Detect which cell encompasses the target text, then output its (X, Y) center coordinate. 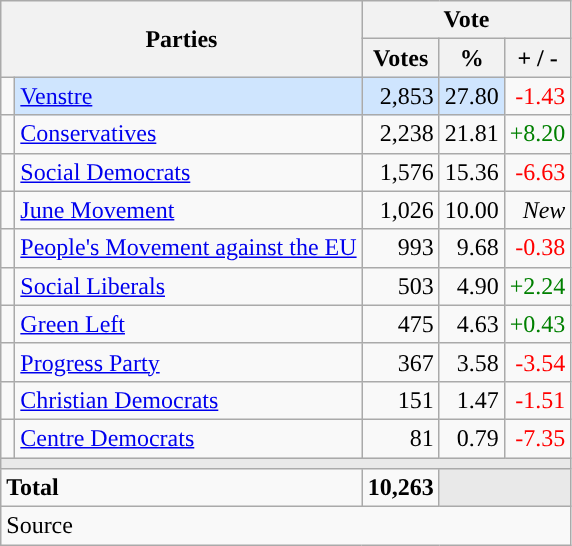
0.79 (472, 438)
Christian Democrats (188, 400)
-1.51 (538, 400)
1.47 (472, 400)
21.81 (472, 134)
Conservatives (188, 134)
-3.54 (538, 362)
Votes (400, 58)
367 (400, 362)
10.00 (472, 210)
1,026 (400, 210)
-6.63 (538, 172)
June Movement (188, 210)
9.68 (472, 248)
+8.20 (538, 134)
-7.35 (538, 438)
4.90 (472, 286)
-0.38 (538, 248)
10,263 (400, 488)
Vote (466, 20)
15.36 (472, 172)
2,238 (400, 134)
Total (182, 488)
New (538, 210)
+ / - (538, 58)
3.58 (472, 362)
1,576 (400, 172)
27.80 (472, 96)
993 (400, 248)
Centre Democrats (188, 438)
81 (400, 438)
503 (400, 286)
2,853 (400, 96)
Social Democrats (188, 172)
% (472, 58)
Progress Party (188, 362)
+2.24 (538, 286)
Venstre (188, 96)
Green Left (188, 324)
475 (400, 324)
Social Liberals (188, 286)
151 (400, 400)
People's Movement against the EU (188, 248)
-1.43 (538, 96)
4.63 (472, 324)
+0.43 (538, 324)
Source (286, 526)
Parties (182, 39)
